Extract the (x, y) coordinate from the center of the cell holding the provided text.  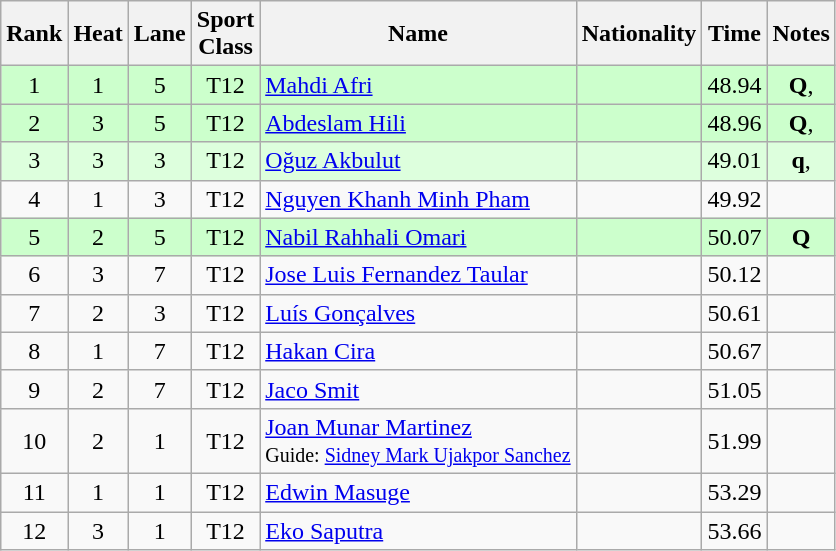
8 (34, 351)
Rank (34, 34)
SportClass (225, 34)
49.92 (734, 199)
12 (34, 531)
Name (418, 34)
Lane (160, 34)
Joan Munar MartinezGuide: Sidney Mark Ujakpor Sanchez (418, 440)
Q (801, 237)
Oğuz Akbulut (418, 161)
11 (34, 492)
6 (34, 275)
Heat (98, 34)
Edwin Masuge (418, 492)
Time (734, 34)
48.96 (734, 123)
49.01 (734, 161)
Nabil Rahhali Omari (418, 237)
q, (801, 161)
Jaco Smit (418, 389)
Eko Saputra (418, 531)
Nguyen Khanh Minh Pham (418, 199)
4 (34, 199)
50.61 (734, 313)
Abdeslam Hili (418, 123)
Nationality (639, 34)
Hakan Cira (418, 351)
53.29 (734, 492)
51.05 (734, 389)
51.99 (734, 440)
10 (34, 440)
Jose Luis Fernandez Taular (418, 275)
Notes (801, 34)
48.94 (734, 85)
Luís Gonçalves (418, 313)
50.67 (734, 351)
50.12 (734, 275)
53.66 (734, 531)
Mahdi Afri (418, 85)
50.07 (734, 237)
9 (34, 389)
